Locate the cell with the specified text and output its (X, Y) center coordinate. 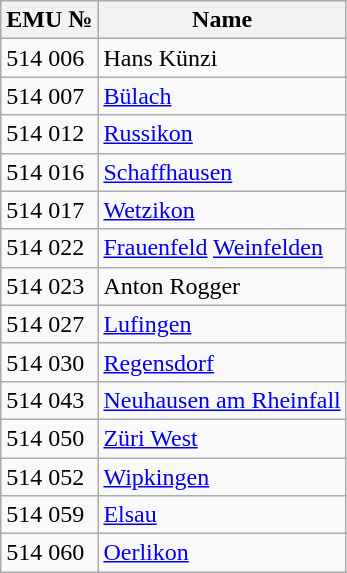
Bülach (222, 96)
514 023 (50, 286)
Name (222, 20)
Schaffhausen (222, 172)
514 052 (50, 477)
514 060 (50, 553)
514 022 (50, 248)
514 012 (50, 134)
514 027 (50, 324)
514 030 (50, 362)
Neuhausen am Rheinfall (222, 400)
514 050 (50, 438)
Russikon (222, 134)
514 017 (50, 210)
514 043 (50, 400)
Regensdorf (222, 362)
Lufingen (222, 324)
Hans Künzi (222, 58)
Oerlikon (222, 553)
Wipkingen (222, 477)
Anton Rogger (222, 286)
514 016 (50, 172)
514 059 (50, 515)
514 007 (50, 96)
EMU № (50, 20)
Züri West (222, 438)
Frauenfeld Weinfelden (222, 248)
Elsau (222, 515)
514 006 (50, 58)
Wetzikon (222, 210)
